Pinpoint the cell where the given text exists, returning its [X, Y] midpoint coordinate. 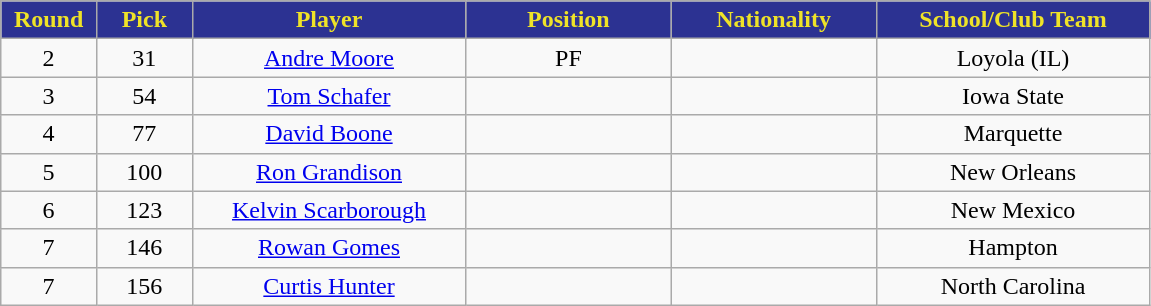
Position [568, 20]
Player [329, 20]
New Orleans [1013, 172]
123 [144, 210]
Curtis Hunter [329, 286]
Andre Moore [329, 58]
New Mexico [1013, 210]
Iowa State [1013, 96]
Hampton [1013, 248]
4 [49, 134]
Pick [144, 20]
Kelvin Scarborough [329, 210]
146 [144, 248]
Nationality [774, 20]
2 [49, 58]
5 [49, 172]
156 [144, 286]
3 [49, 96]
6 [49, 210]
School/Club Team [1013, 20]
PF [568, 58]
31 [144, 58]
David Boone [329, 134]
Loyola (IL) [1013, 58]
Ron Grandison [329, 172]
North Carolina [1013, 286]
100 [144, 172]
Tom Schafer [329, 96]
Marquette [1013, 134]
Rowan Gomes [329, 248]
77 [144, 134]
54 [144, 96]
Round [49, 20]
